Capture the cell that displays the provided text and extract its (x, y) central coordinate. 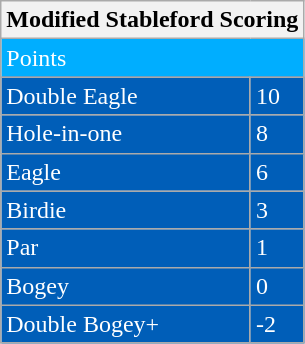
Bogey (126, 286)
Birdie (126, 210)
Modified Stableford Scoring (152, 20)
Points (152, 58)
6 (276, 172)
Hole-in-one (126, 134)
-2 (276, 324)
Double Eagle (126, 96)
Double Bogey+ (126, 324)
Par (126, 248)
0 (276, 286)
Eagle (126, 172)
3 (276, 210)
1 (276, 248)
10 (276, 96)
8 (276, 134)
